For the text-containing cell, return its midpoint in [X, Y] coordinate format. 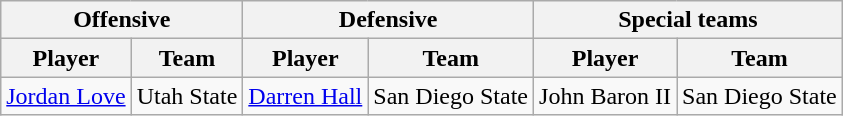
Utah State [187, 96]
Darren Hall [306, 96]
John Baron II [606, 96]
Special teams [688, 20]
Jordan Love [66, 96]
Defensive [388, 20]
Offensive [122, 20]
